Detect which cell encompasses the target text, then output its (X, Y) center coordinate. 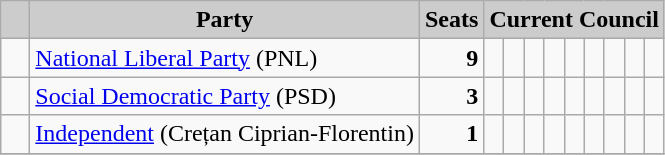
National Liberal Party (PNL) (225, 58)
Current Council (574, 20)
Party (225, 20)
Seats (451, 20)
9 (451, 58)
3 (451, 96)
Independent (Crețan Ciprian-Florentin) (225, 134)
1 (451, 134)
Social Democratic Party (PSD) (225, 96)
